Scan for the cell matching the given text and deliver its (X, Y) coordinate at center. 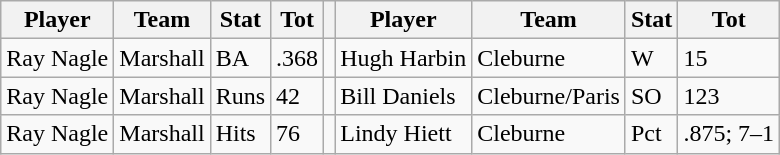
Lindy Hiett (404, 134)
Pct (651, 134)
Hits (240, 134)
.875; 7–1 (729, 134)
Bill Daniels (404, 96)
42 (298, 96)
BA (240, 58)
.368 (298, 58)
76 (298, 134)
15 (729, 58)
W (651, 58)
Cleburne/Paris (549, 96)
SO (651, 96)
Hugh Harbin (404, 58)
Runs (240, 96)
123 (729, 96)
